Pinpoint the cell where the given text exists, returning its [X, Y] midpoint coordinate. 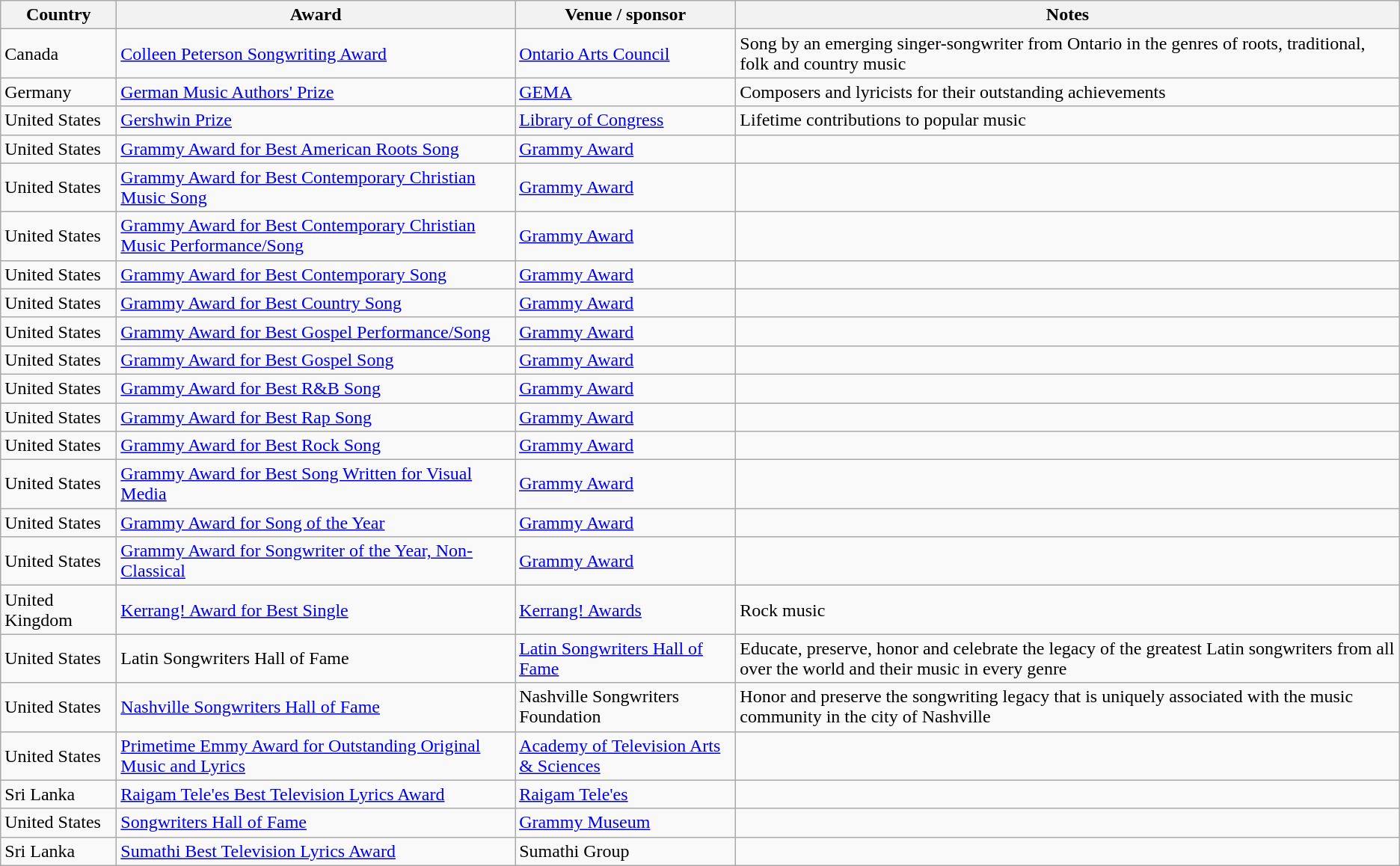
Grammy Award for Songwriter of the Year, Non-Classical [316, 561]
Educate, preserve, honor and celebrate the legacy of the greatest Latin songwriters from all over the world and their music in every genre [1068, 658]
Nashville Songwriters Hall of Fame [316, 707]
Ontario Arts Council [625, 54]
Honor and preserve the songwriting legacy that is uniquely associated with the music community in the city of Nashville [1068, 707]
Academy of Television Arts & Sciences [625, 755]
Grammy Award for Best American Roots Song [316, 149]
Country [58, 15]
Notes [1068, 15]
Grammy Award for Song of the Year [316, 523]
Kerrang! Award for Best Single [316, 610]
Gershwin Prize [316, 120]
Award [316, 15]
Canada [58, 54]
Song by an emerging singer-songwriter from Ontario in the genres of roots, traditional, folk and country music [1068, 54]
Grammy Award for Best Contemporary Christian Music Performance/Song [316, 236]
Kerrang! Awards [625, 610]
German Music Authors' Prize [316, 92]
GEMA [625, 92]
United Kingdom [58, 610]
Raigam Tele'es [625, 794]
Sumathi Group [625, 851]
Nashville Songwriters Foundation [625, 707]
Grammy Award for Best Contemporary Christian Music Song [316, 187]
Grammy Award for Best Rock Song [316, 446]
Grammy Award for Best Rap Song [316, 417]
Library of Congress [625, 120]
Raigam Tele'es Best Television Lyrics Award [316, 794]
Sumathi Best Television Lyrics Award [316, 851]
Grammy Award for Best R&B Song [316, 388]
Songwriters Hall of Fame [316, 823]
Colleen Peterson Songwriting Award [316, 54]
Venue / sponsor [625, 15]
Grammy Award for Best Gospel Song [316, 360]
Grammy Museum [625, 823]
Grammy Award for Best Gospel Performance/Song [316, 331]
Lifetime contributions to popular music [1068, 120]
Grammy Award for Best Country Song [316, 303]
Grammy Award for Best Contemporary Song [316, 274]
Composers and lyricists for their outstanding achievements [1068, 92]
Rock music [1068, 610]
Germany [58, 92]
Grammy Award for Best Song Written for Visual Media [316, 485]
Primetime Emmy Award for Outstanding Original Music and Lyrics [316, 755]
